Provide the [x, y] coordinate of the cell's center where the given text is located.  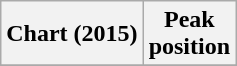
Chart (2015) [72, 34]
Peakposition [189, 34]
